Provide the (x, y) coordinate of the cell's center where the given text is located.  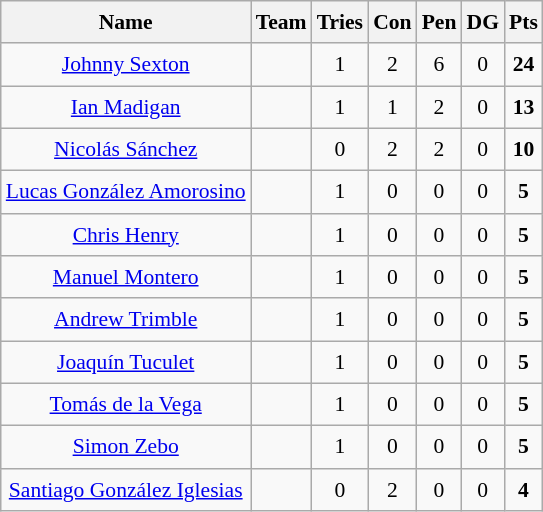
10 (524, 150)
Chris Henry (126, 236)
Ian Madigan (126, 108)
Con (392, 22)
24 (524, 66)
Johnny Sexton (126, 66)
Pen (440, 22)
4 (524, 490)
Name (126, 22)
13 (524, 108)
Tries (340, 22)
Manuel Montero (126, 278)
Team (282, 22)
Tomás de la Vega (126, 406)
Santiago González Iglesias (126, 490)
Simon Zebo (126, 448)
Nicolás Sánchez (126, 150)
6 (440, 66)
Joaquín Tuculet (126, 362)
DG (482, 22)
Pts (524, 22)
Andrew Trimble (126, 320)
Lucas González Amorosino (126, 192)
